Locate the cell with the specified text and output its (x, y) center coordinate. 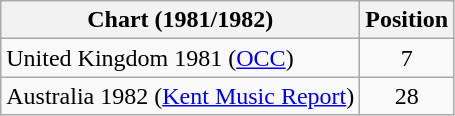
Position (407, 20)
Chart (1981/1982) (180, 20)
28 (407, 96)
United Kingdom 1981 (OCC) (180, 58)
Australia 1982 (Kent Music Report) (180, 96)
7 (407, 58)
